Pinpoint the cell where the given text exists, returning its (x, y) midpoint coordinate. 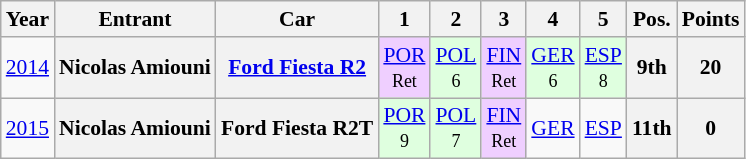
PORRet (404, 68)
2015 (28, 128)
1 (404, 19)
4 (552, 19)
POR9 (404, 128)
GER (552, 128)
5 (604, 19)
11th (652, 128)
Ford Fiesta R2T (297, 128)
POL6 (456, 68)
Car (297, 19)
Pos. (652, 19)
Points (711, 19)
POL7 (456, 128)
ESP8 (604, 68)
Entrant (135, 19)
ESP (604, 128)
Ford Fiesta R2 (297, 68)
Year (28, 19)
0 (711, 128)
9th (652, 68)
20 (711, 68)
3 (504, 19)
GER6 (552, 68)
2 (456, 19)
2014 (28, 68)
